Identify which cell holds the provided text, then report its (X, Y) central coordinate. 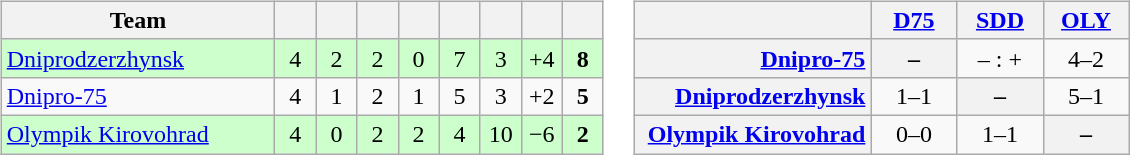
7 (460, 58)
– : + (1000, 58)
5–1 (1086, 96)
D75 (914, 20)
OLY (1086, 20)
+2 (542, 96)
4–2 (1086, 58)
+4 (542, 58)
SDD (1000, 20)
−6 (542, 134)
8 (582, 58)
0–0 (914, 134)
10 (500, 134)
Team (138, 20)
